Provide the (x, y) coordinate of the cell's center where the given text is located.  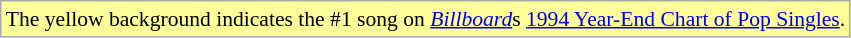
The yellow background indicates the #1 song on Billboards 1994 Year-End Chart of Pop Singles. (426, 19)
